Scan for the cell matching the given text and deliver its [X, Y] coordinate at center. 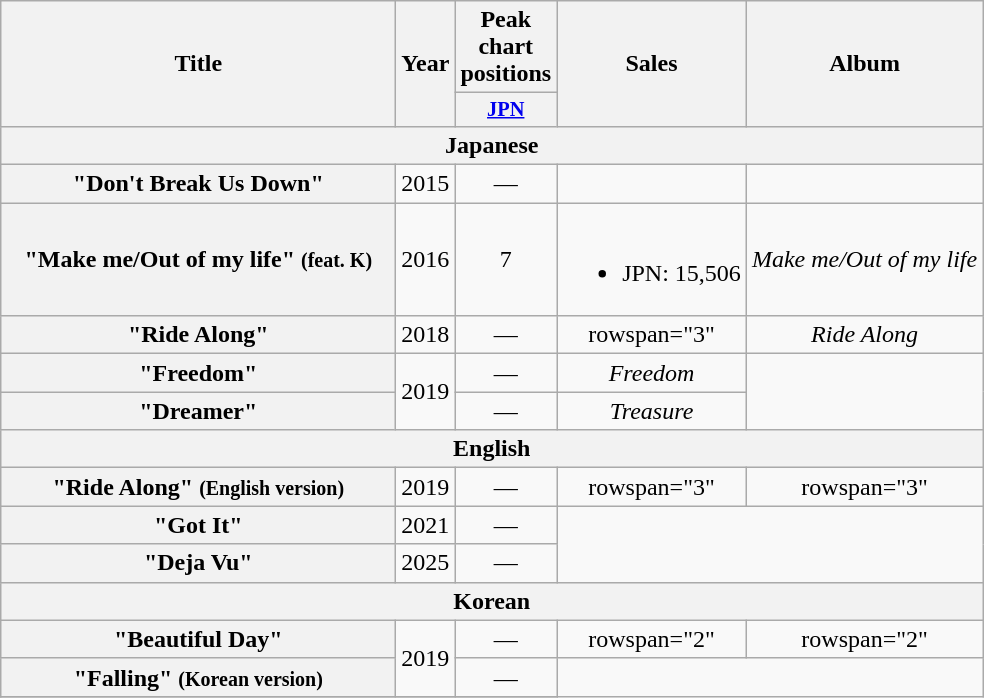
JPN: 15,506 [652, 260]
JPN [506, 110]
"Got It" [198, 525]
2021 [426, 525]
7 [506, 260]
2018 [426, 335]
Make me/Out of my life [864, 260]
Treasure [652, 411]
"Dreamer" [198, 411]
"Beautiful Day" [198, 639]
Japanese [492, 145]
Korean [492, 601]
"Falling" (Korean version) [198, 677]
"Deja Vu" [198, 563]
Album [864, 64]
2015 [426, 184]
English [492, 449]
2025 [426, 563]
Peak chart positions [506, 47]
"Make me/Out of my life" (feat. K) [198, 260]
Title [198, 64]
"Don't Break Us Down" [198, 184]
"Ride Along" [198, 335]
"Freedom" [198, 373]
Freedom [652, 373]
Year [426, 64]
2016 [426, 260]
"Ride Along" (English version) [198, 487]
Ride Along [864, 335]
Sales [652, 64]
